Detect which cell encompasses the target text, then output its (X, Y) center coordinate. 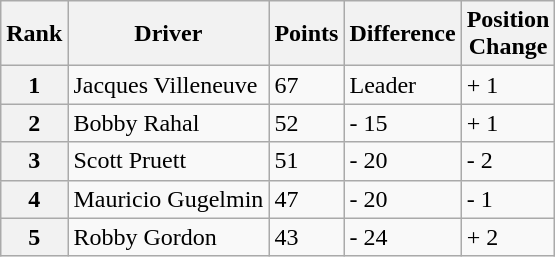
PositionChange (508, 34)
Points (306, 34)
Jacques Villeneuve (168, 85)
Difference (402, 34)
+ 2 (508, 237)
Rank (34, 34)
Driver (168, 34)
47 (306, 199)
2 (34, 123)
5 (34, 237)
Scott Pruett (168, 161)
52 (306, 123)
- 15 (402, 123)
- 1 (508, 199)
51 (306, 161)
- 2 (508, 161)
3 (34, 161)
Mauricio Gugelmin (168, 199)
Bobby Rahal (168, 123)
Leader (402, 85)
4 (34, 199)
1 (34, 85)
43 (306, 237)
Robby Gordon (168, 237)
- 24 (402, 237)
67 (306, 85)
